Return the [x, y] coordinate for the center point of the cell that contains the specified text.  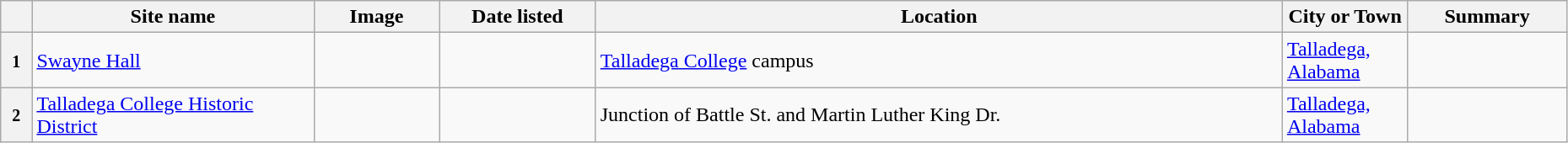
Junction of Battle St. and Martin Luther King Dr. [939, 114]
Date listed [518, 17]
Site name [173, 17]
1 [17, 61]
Swayne Hall [173, 61]
Image [376, 17]
Location [939, 17]
Summary [1487, 17]
2 [17, 114]
Talladega College Historic District [173, 114]
City or Town [1344, 17]
Talladega College campus [939, 61]
